Return the (x, y) coordinate for the center point of the cell that contains the specified text.  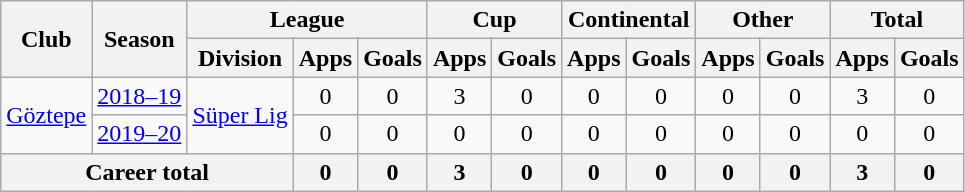
League (308, 20)
Career total (147, 172)
2018–19 (140, 96)
Division (240, 58)
Other (763, 20)
Göztepe (46, 115)
Club (46, 39)
Cup (494, 20)
2019–20 (140, 134)
Total (897, 20)
Continental (629, 20)
Season (140, 39)
Süper Lig (240, 115)
